Search for the cell housing the specified text and yield its (X, Y) center coordinate. 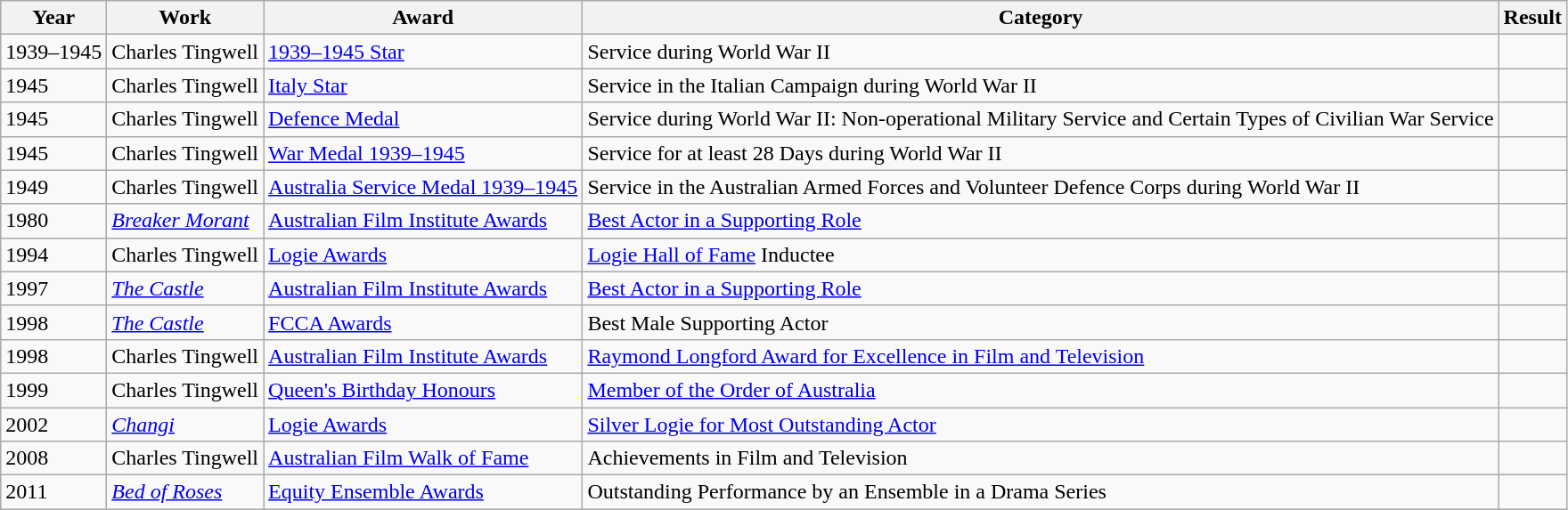
2011 (53, 492)
2002 (53, 425)
Outstanding Performance by an Ensemble in a Drama Series (1041, 492)
Equity Ensemble Awards (423, 492)
Member of the Order of Australia (1041, 390)
Queen's Birthday Honours (423, 390)
1939–1945 Star (423, 52)
1994 (53, 255)
FCCA Awards (423, 322)
Achievements in Film and Television (1041, 458)
Australian Film Walk of Fame (423, 458)
Service during World War II (1041, 52)
Logie Hall of Fame Inductee (1041, 255)
Year (53, 18)
2008 (53, 458)
War Medal 1939–1945 (423, 153)
Service in the Italian Campaign during World War II (1041, 85)
1939–1945 (53, 52)
Breaker Morant (185, 221)
Raymond Longford Award for Excellence in Film and Television (1041, 356)
Service in the Australian Armed Forces and Volunteer Defence Corps during World War II (1041, 187)
1980 (53, 221)
Service during World War II: Non-operational Military Service and Certain Types of Civilian War Service (1041, 119)
1997 (53, 288)
Service for at least 28 Days during World War II (1041, 153)
Silver Logie for Most Outstanding Actor (1041, 425)
1999 (53, 390)
Work (185, 18)
Defence Medal (423, 119)
Award (423, 18)
Changi (185, 425)
Category (1041, 18)
Best Male Supporting Actor (1041, 322)
Australia Service Medal 1939–1945 (423, 187)
1949 (53, 187)
Bed of Roses (185, 492)
Result (1532, 18)
Italy Star (423, 85)
